Locate the cell with the specified text and output its [x, y] center coordinate. 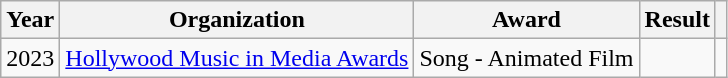
Award [526, 20]
2023 [30, 58]
Song - Animated Film [526, 58]
Year [30, 20]
Hollywood Music in Media Awards [237, 58]
Organization [237, 20]
Result [677, 20]
